Scan for the cell matching the given text and deliver its [X, Y] coordinate at center. 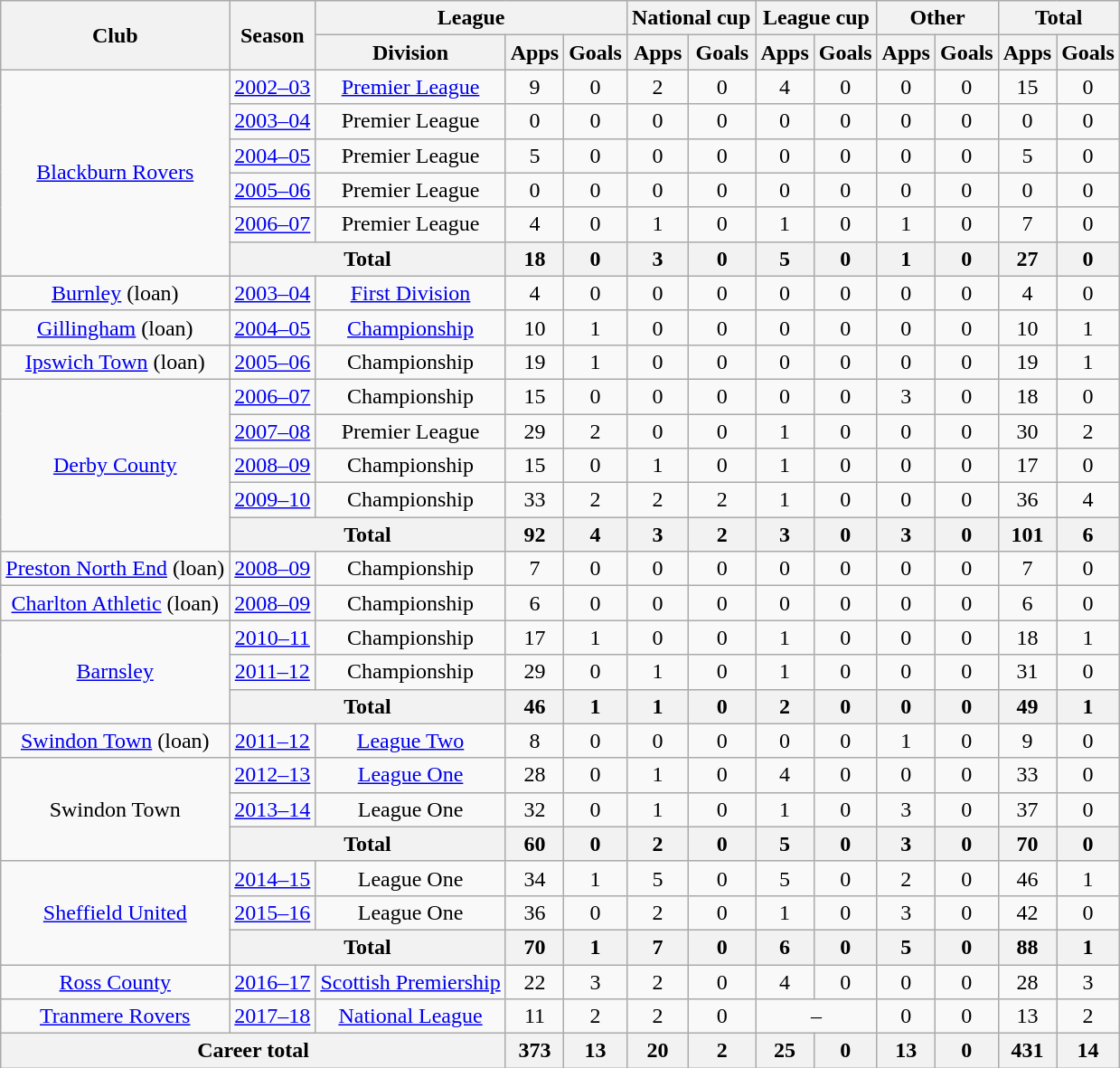
League Two [410, 741]
22 [534, 981]
Swindon Town (loan) [116, 741]
Ross County [116, 981]
Blackburn Rovers [116, 173]
11 [534, 1016]
Burnley (loan) [116, 293]
431 [1027, 1051]
Division [410, 52]
League cup [816, 18]
2015–16 [273, 912]
2002–03 [273, 87]
88 [1027, 947]
Preston North End (loan) [116, 569]
Tranmere Rovers [116, 1016]
Season [273, 35]
27 [1027, 259]
60 [534, 844]
Barnsley [116, 672]
Swindon Town [116, 809]
Derby County [116, 465]
2013–14 [273, 809]
Career total [253, 1051]
Charlton Athletic (loan) [116, 603]
2016–17 [273, 981]
32 [534, 809]
2012–13 [273, 775]
National cup [691, 18]
Gillingham (loan) [116, 327]
– [816, 1016]
League [472, 18]
National League [410, 1016]
20 [657, 1051]
34 [534, 878]
31 [1027, 672]
2007–08 [273, 431]
2009–10 [273, 500]
Sheffield United [116, 912]
First Division [410, 293]
42 [1027, 912]
25 [785, 1051]
Scottish Premiership [410, 981]
8 [534, 741]
49 [1027, 706]
2014–15 [273, 878]
2017–18 [273, 1016]
92 [534, 534]
Club [116, 35]
373 [534, 1051]
2010–11 [273, 638]
37 [1027, 809]
14 [1088, 1051]
30 [1027, 431]
Other [937, 18]
101 [1027, 534]
Ipswich Town (loan) [116, 362]
